Determine the (X, Y) coordinate at the center of the cell enclosing the given text.  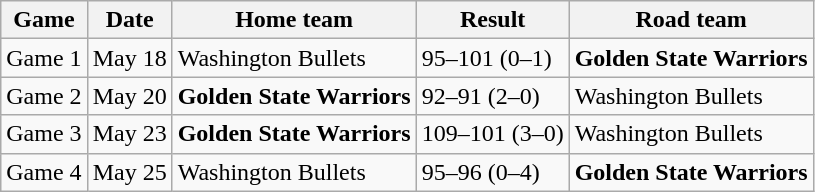
109–101 (3–0) (492, 134)
Result (492, 20)
May 18 (130, 58)
Date (130, 20)
Game 2 (44, 96)
95–101 (0–1) (492, 58)
95–96 (0–4) (492, 172)
May 20 (130, 96)
Game 3 (44, 134)
Game (44, 20)
Game 1 (44, 58)
May 23 (130, 134)
Game 4 (44, 172)
Road team (691, 20)
May 25 (130, 172)
92–91 (2–0) (492, 96)
Home team (294, 20)
